Identify which cell holds the provided text, then report its [x, y] central coordinate. 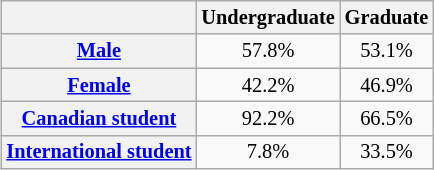
66.5% [386, 119]
Graduate [386, 18]
Undergraduate [268, 18]
53.1% [386, 51]
42.2% [268, 85]
Male [100, 51]
92.2% [268, 119]
7.8% [268, 152]
33.5% [386, 152]
International student [100, 152]
57.8% [268, 51]
Canadian student [100, 119]
Female [100, 85]
46.9% [386, 85]
